Locate the cell with the specified text and output its (x, y) center coordinate. 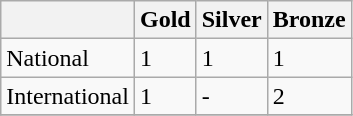
Silver (232, 20)
National (68, 58)
- (232, 96)
Gold (165, 20)
International (68, 96)
Bronze (309, 20)
2 (309, 96)
